Determine the [x, y] coordinate at the center of the cell enclosing the given text.  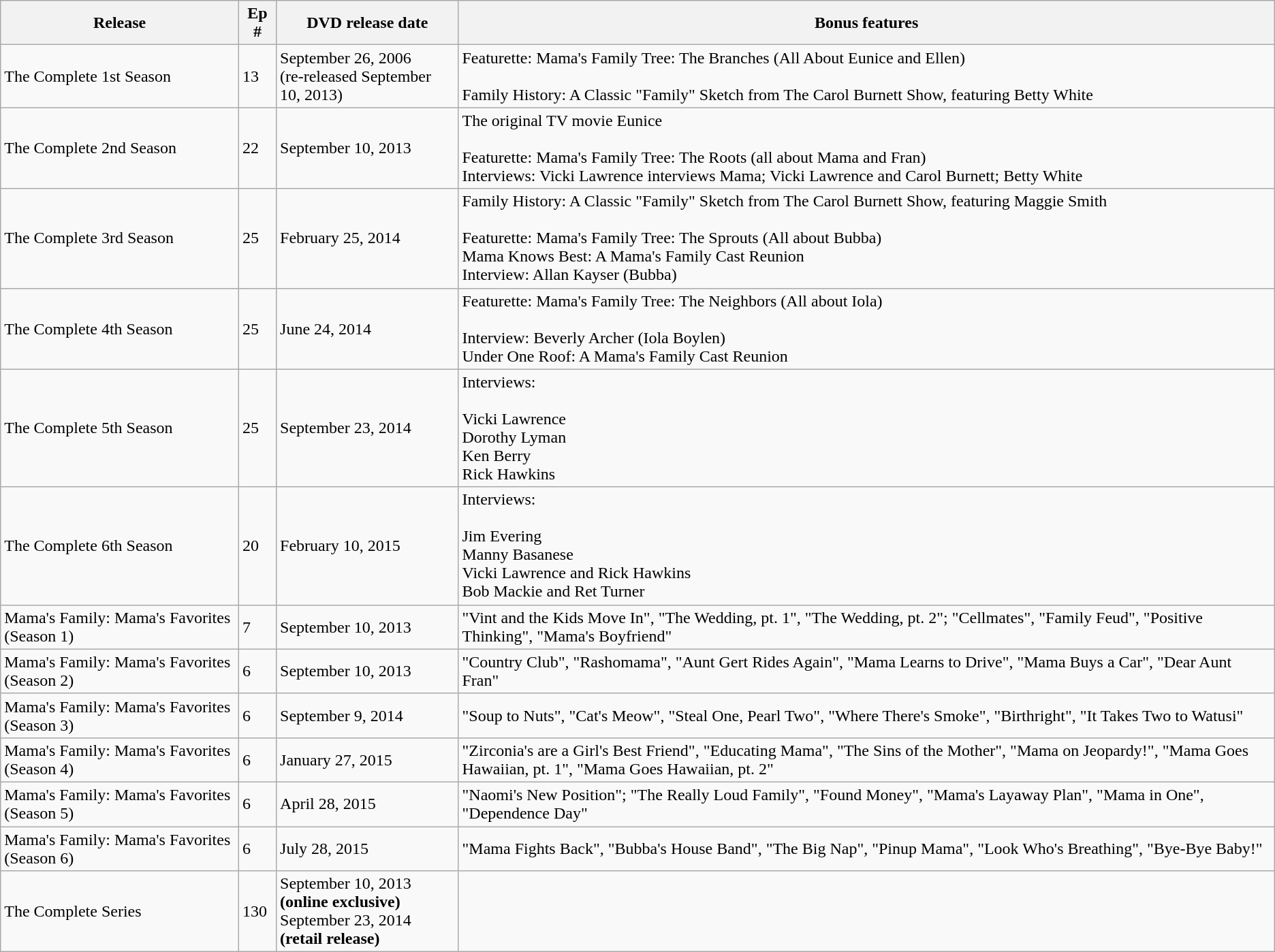
February 10, 2015 [368, 546]
April 28, 2015 [368, 804]
September 23, 2014 [368, 428]
Mama's Family: Mama's Favorites (Season 3) [120, 715]
The Complete 4th Season [120, 328]
Mama's Family: Mama's Favorites (Season 4) [120, 760]
Mama's Family: Mama's Favorites (Season 6) [120, 848]
September 26, 2006(re-released September 10, 2013) [368, 76]
Featurette: Mama's Family Tree: The Neighbors (All about Iola)Interview: Beverly Archer (Iola Boylen) Under One Roof: A Mama's Family Cast Reunion [866, 328]
"Mama Fights Back", "Bubba's House Band", "The Big Nap", "Pinup Mama", "Look Who's Breathing", "Bye-Bye Baby!" [866, 848]
September 10, 2013 (online exclusive) September 23, 2014 (retail release) [368, 911]
130 [257, 911]
The Complete 2nd Season [120, 148]
"Soup to Nuts", "Cat's Meow", "Steal One, Pearl Two", "Where There's Smoke", "Birthright", "It Takes Two to Watusi" [866, 715]
The Complete 5th Season [120, 428]
20 [257, 546]
July 28, 2015 [368, 848]
Release [120, 23]
"Naomi's New Position"; "The Really Loud Family", "Found Money", "Mama's Layaway Plan", "Mama in One", "Dependence Day" [866, 804]
September 9, 2014 [368, 715]
The Complete 1st Season [120, 76]
22 [257, 148]
Mama's Family: Mama's Favorites (Season 2) [120, 671]
The Complete 3rd Season [120, 238]
Interviews:Jim Evering Manny Basanese Vicki Lawrence and Rick Hawkins Bob Mackie and Ret Turner [866, 546]
7 [257, 626]
The Complete Series [120, 911]
Interviews:Vicki Lawrence Dorothy Lyman Ken Berry Rick Hawkins [866, 428]
Bonus features [866, 23]
February 25, 2014 [368, 238]
DVD release date [368, 23]
January 27, 2015 [368, 760]
"Country Club", "Rashomama", "Aunt Gert Rides Again", "Mama Learns to Drive", "Mama Buys a Car", "Dear Aunt Fran" [866, 671]
"Vint and the Kids Move In", "The Wedding, pt. 1", "The Wedding, pt. 2"; "Cellmates", "Family Feud", "Positive Thinking", "Mama's Boyfriend" [866, 626]
Mama's Family: Mama's Favorites (Season 5) [120, 804]
Ep # [257, 23]
Mama's Family: Mama's Favorites (Season 1) [120, 626]
13 [257, 76]
June 24, 2014 [368, 328]
The Complete 6th Season [120, 546]
